Capture the cell that displays the provided text and extract its [x, y] central coordinate. 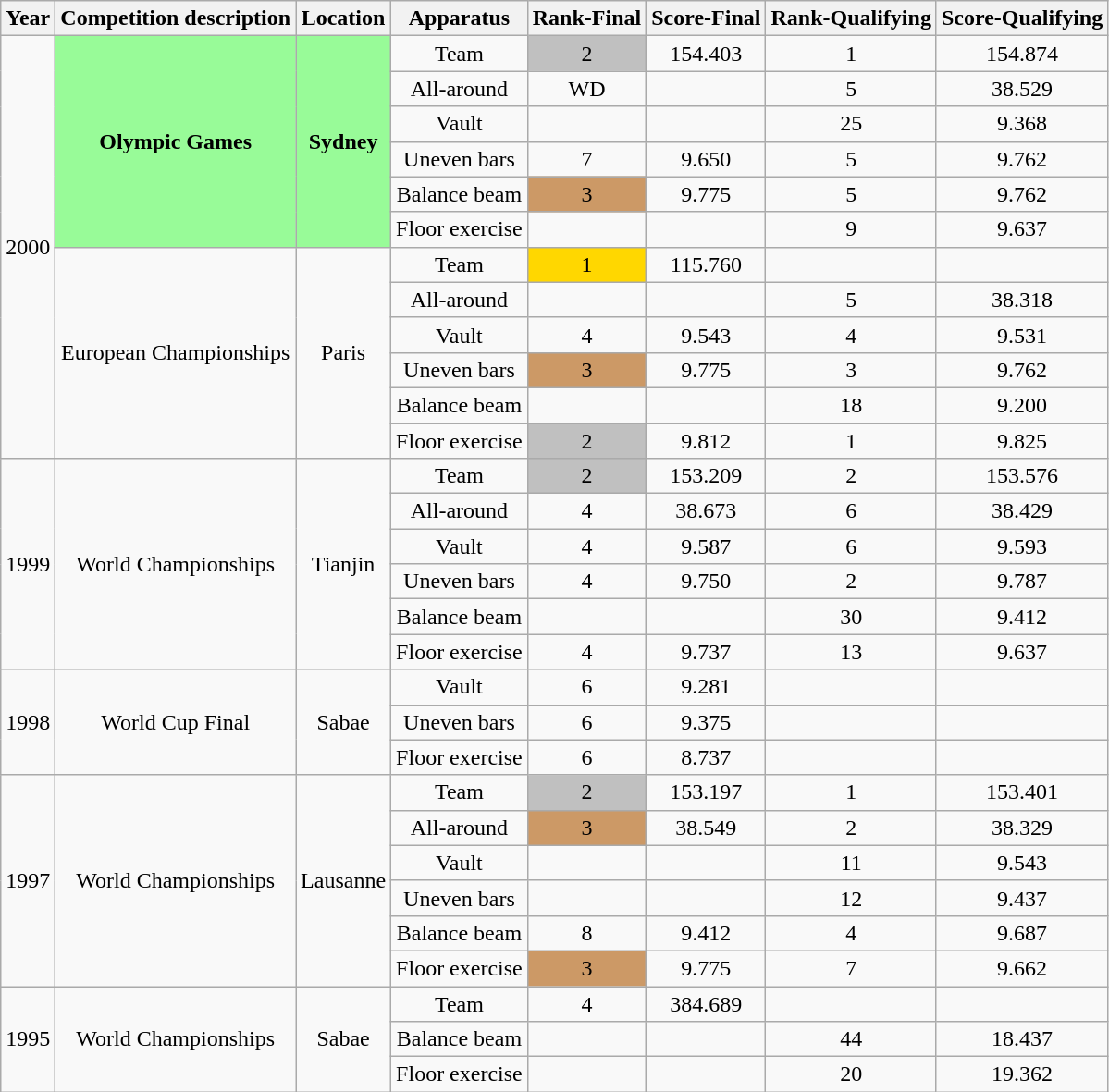
9.375 [707, 722]
Year [28, 18]
38.673 [707, 511]
9.650 [707, 159]
Competition description [176, 18]
Paris [344, 352]
153.197 [707, 792]
18.437 [1021, 1039]
Sydney [344, 141]
19.362 [1021, 1074]
153.209 [707, 476]
12 [851, 898]
1998 [28, 722]
Rank-Final [586, 18]
9.687 [1021, 933]
38.549 [707, 828]
9 [851, 229]
18 [851, 405]
384.689 [707, 1003]
44 [851, 1039]
25 [851, 124]
9.825 [1021, 441]
9.368 [1021, 124]
Score-Final [707, 18]
World Cup Final [176, 722]
9.437 [1021, 898]
9.812 [707, 441]
153.576 [1021, 476]
WD [586, 89]
38.429 [1021, 511]
Tianjin [344, 564]
1995 [28, 1038]
9.662 [1021, 968]
9.200 [1021, 405]
9.531 [1021, 335]
Score-Qualifying [1021, 18]
Apparatus [460, 18]
Location [344, 18]
38.318 [1021, 300]
Rank-Qualifying [851, 18]
8.737 [707, 757]
9.787 [1021, 582]
13 [851, 652]
9.587 [707, 546]
20 [851, 1074]
153.401 [1021, 792]
30 [851, 617]
2000 [28, 248]
9.281 [707, 687]
9.750 [707, 582]
115.760 [707, 264]
9.593 [1021, 546]
1997 [28, 880]
9.737 [707, 652]
Lausanne [344, 880]
Olympic Games [176, 141]
38.529 [1021, 89]
154.403 [707, 54]
154.874 [1021, 54]
1999 [28, 564]
8 [586, 933]
11 [851, 863]
European Championships [176, 352]
38.329 [1021, 828]
